Detect which cell encompasses the target text, then output its [X, Y] center coordinate. 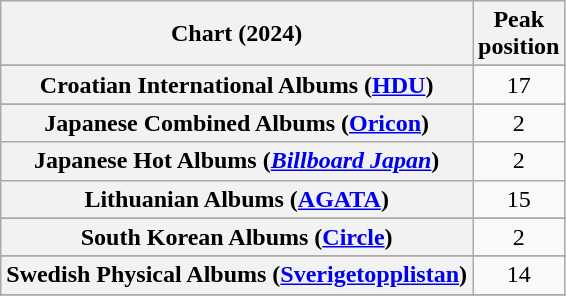
Croatian International Albums (HDU) [237, 85]
14 [519, 275]
South Korean Albums (Circle) [237, 237]
Swedish Physical Albums (Sverigetopplistan) [237, 275]
Peakposition [519, 34]
Japanese Combined Albums (Oricon) [237, 123]
17 [519, 85]
Lithuanian Albums (AGATA) [237, 199]
15 [519, 199]
Chart (2024) [237, 34]
Japanese Hot Albums (Billboard Japan) [237, 161]
